Return the (x, y) coordinate for the center point of the cell that contains the specified text.  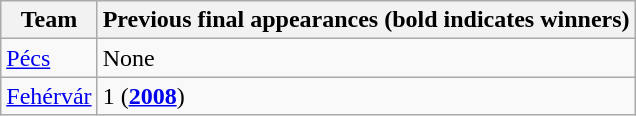
None (366, 58)
Pécs (49, 58)
Fehérvár (49, 96)
Team (49, 20)
Previous final appearances (bold indicates winners) (366, 20)
1 (2008) (366, 96)
